Return the (X, Y) coordinate for the center point of the cell that contains the specified text.  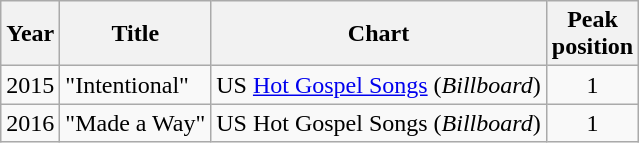
"Made a Way" (136, 123)
Title (136, 34)
2016 (30, 123)
Year (30, 34)
Chart (379, 34)
2015 (30, 85)
Peakposition (592, 34)
"Intentional" (136, 85)
